Find where the given text appears and provide that cell's center as [X, Y] coordinate. 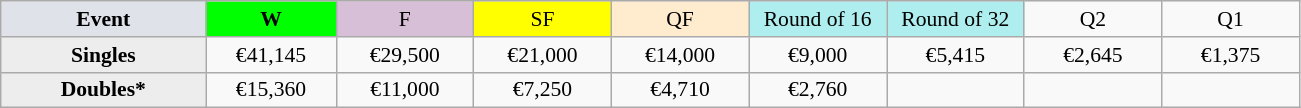
€5,415 [955, 55]
€29,500 [405, 55]
Q1 [1231, 19]
F [405, 19]
€2,645 [1093, 55]
€14,000 [680, 55]
Round of 16 [818, 19]
W [271, 19]
Doubles* [104, 90]
€1,375 [1231, 55]
€7,250 [543, 90]
€21,000 [543, 55]
€15,360 [271, 90]
€41,145 [271, 55]
Event [104, 19]
Q2 [1093, 19]
SF [543, 19]
€2,760 [818, 90]
€11,000 [405, 90]
QF [680, 19]
€9,000 [818, 55]
€4,710 [680, 90]
Singles [104, 55]
Round of 32 [955, 19]
